For the text-containing cell, return its midpoint in (x, y) coordinate format. 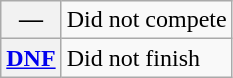
Did not compete (146, 20)
Did not finish (146, 58)
— (31, 20)
DNF (31, 58)
